Search for the cell housing the specified text and yield its [X, Y] center coordinate. 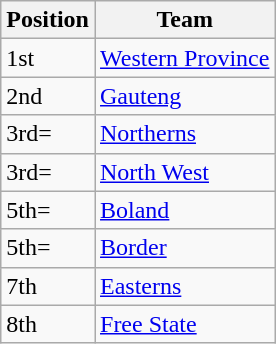
7th [48, 286]
8th [48, 324]
Gauteng [184, 96]
Team [184, 20]
Northerns [184, 134]
Free State [184, 324]
Western Province [184, 58]
Boland [184, 210]
Border [184, 248]
Easterns [184, 286]
1st [48, 58]
North West [184, 172]
Position [48, 20]
2nd [48, 96]
